Find where the given text appears and provide that cell's center as (X, Y) coordinate. 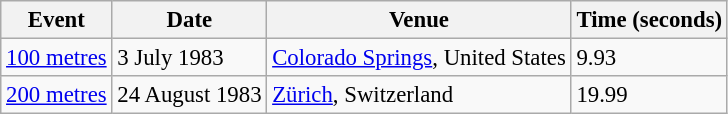
100 metres (56, 58)
Zürich, Switzerland (419, 95)
Date (190, 20)
Colorado Springs, United States (419, 58)
3 July 1983 (190, 58)
Time (seconds) (649, 20)
19.99 (649, 95)
Event (56, 20)
200 metres (56, 95)
9.93 (649, 58)
Venue (419, 20)
24 August 1983 (190, 95)
